Detect which cell encompasses the target text, then output its (X, Y) center coordinate. 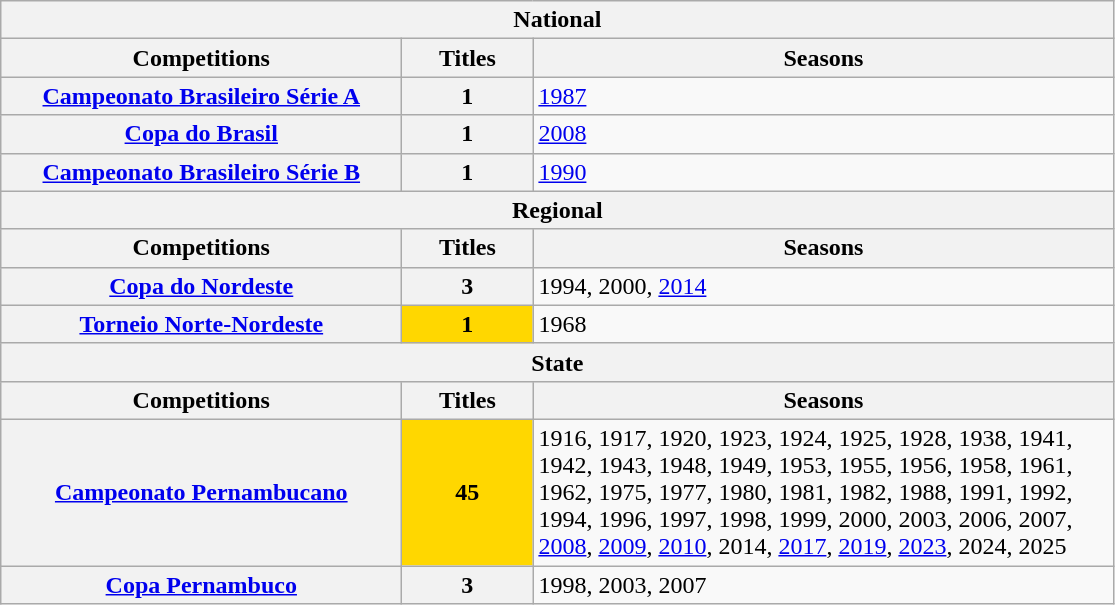
Torneio Norte-Nordeste (202, 324)
1994, 2000, 2014 (824, 286)
45 (468, 492)
Copa do Nordeste (202, 286)
State (558, 362)
Campeonato Brasileiro Série B (202, 172)
Copa Pernambuco (202, 585)
1968 (824, 324)
1990 (824, 172)
Regional (558, 210)
Copa do Brasil (202, 134)
1998, 2003, 2007 (824, 585)
Campeonato Brasileiro Série A (202, 96)
2008 (824, 134)
1987 (824, 96)
National (558, 20)
Campeonato Pernambucano (202, 492)
